Return (X, Y) of the center of cell containing provided text 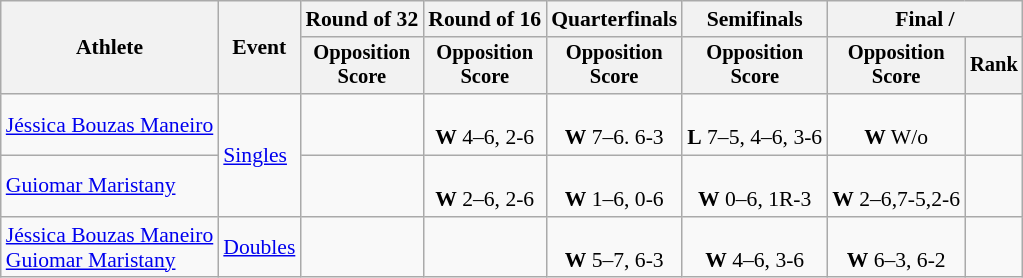
W 6–3, 6-2 (896, 248)
Jéssica Bouzas Maneiro (110, 124)
Doubles (259, 248)
W 4–6, 3-6 (754, 248)
W 7–6. 6-3 (614, 124)
Event (259, 48)
L 7–5, 4–6, 3-6 (754, 124)
Athlete (110, 48)
Rank (994, 66)
W 2–6,7-5,2-6 (896, 186)
Singles (259, 155)
Jéssica Bouzas ManeiroGuiomar Maristany (110, 248)
W W/o (896, 124)
W 2–6, 2-6 (484, 186)
Final / (924, 19)
W 0–6, 1R-3 (754, 186)
W 1–6, 0-6 (614, 186)
W 5–7, 6-3 (614, 248)
W 4–6, 2-6 (484, 124)
Guiomar Maristany (110, 186)
Semifinals (754, 19)
Quarterfinals (614, 19)
Round of 16 (484, 19)
Round of 32 (362, 19)
